Determine the [x, y] coordinate at the center of the cell enclosing the given text.  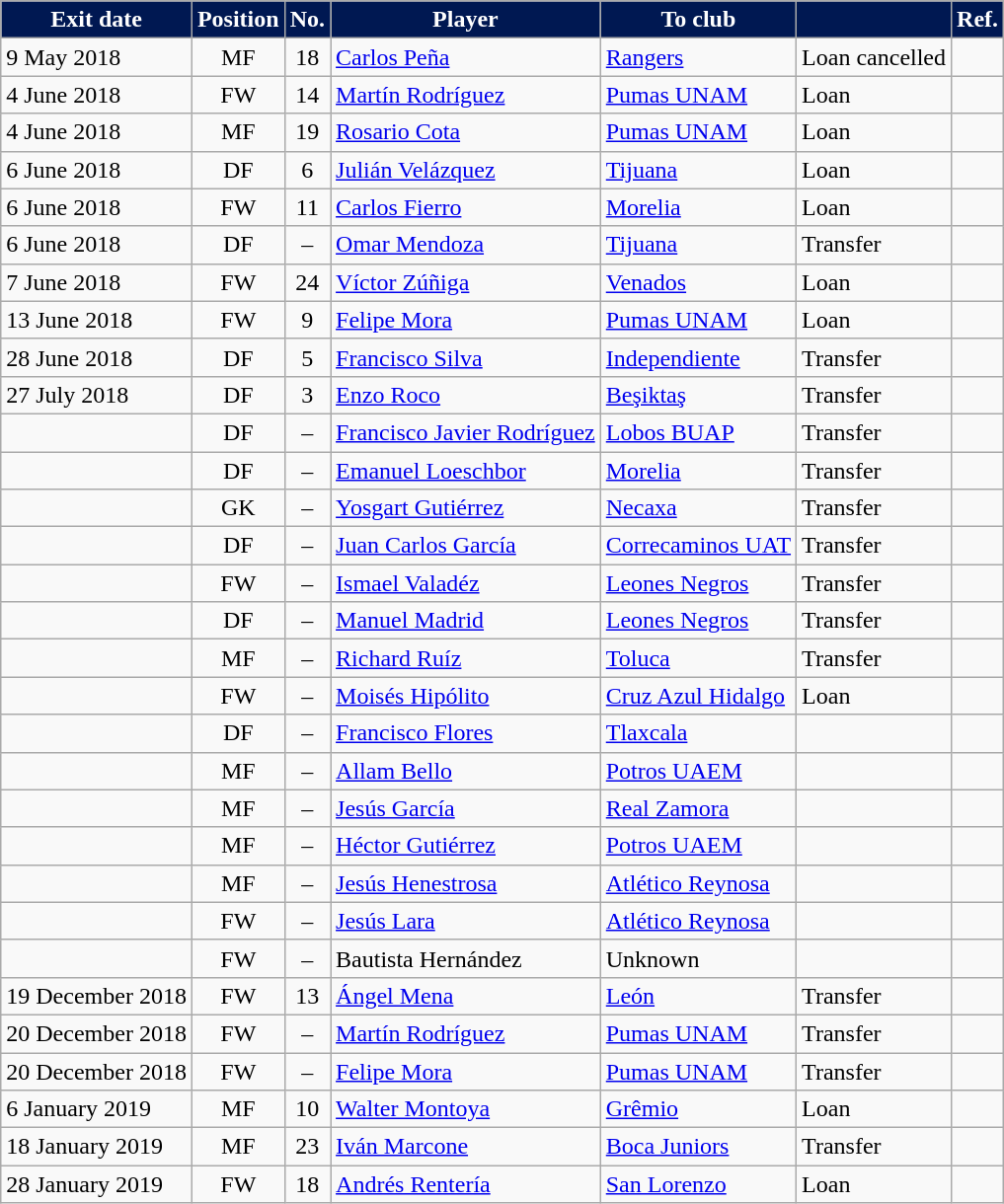
Carlos Peña [466, 57]
No. [307, 20]
Emanuel Loeschbor [466, 471]
Bautista Hernández [466, 958]
Position [238, 20]
Francisco Silva [466, 357]
Necaxa [698, 508]
28 June 2018 [97, 357]
Jesús Lara [466, 921]
10 [307, 1109]
Carlos Fierro [466, 207]
Juan Carlos García [466, 546]
Manuel Madrid [466, 621]
Beşiktaş [698, 395]
13 [307, 996]
14 [307, 95]
9 [307, 320]
Rosario Cota [466, 132]
Francisco Flores [466, 733]
To club [698, 20]
Toluca [698, 658]
Real Zamora [698, 808]
28 January 2019 [97, 1184]
11 [307, 207]
Ismael Valadéz [466, 583]
Jesús García [466, 808]
Andrés Rentería [466, 1184]
Exit date [97, 20]
Ángel Mena [466, 996]
Julián Velázquez [466, 170]
19 December 2018 [97, 996]
18 January 2019 [97, 1147]
13 June 2018 [97, 320]
Independiente [698, 357]
Héctor Gutiérrez [466, 846]
Grêmio [698, 1109]
Walter Montoya [466, 1109]
Francisco Javier Rodríguez [466, 432]
Venados [698, 282]
León [698, 996]
24 [307, 282]
Rangers [698, 57]
Jesús Henestrosa [466, 883]
Yosgart Gutiérrez [466, 508]
Unknown [698, 958]
Víctor Zúñiga [466, 282]
Enzo Roco [466, 395]
23 [307, 1147]
19 [307, 132]
3 [307, 395]
Boca Juniors [698, 1147]
San Lorenzo [698, 1184]
Allam Bello [466, 771]
9 May 2018 [97, 57]
27 July 2018 [97, 395]
Player [466, 20]
Ref. [977, 20]
GK [238, 508]
Moisés Hipólito [466, 696]
6 [307, 170]
Tlaxcala [698, 733]
5 [307, 357]
Iván Marcone [466, 1147]
Cruz Azul Hidalgo [698, 696]
6 January 2019 [97, 1109]
7 June 2018 [97, 282]
Richard Ruíz [466, 658]
Omar Mendoza [466, 245]
Loan cancelled [875, 57]
Correcaminos UAT [698, 546]
Lobos BUAP [698, 432]
